Search for the cell housing the specified text and yield its (x, y) center coordinate. 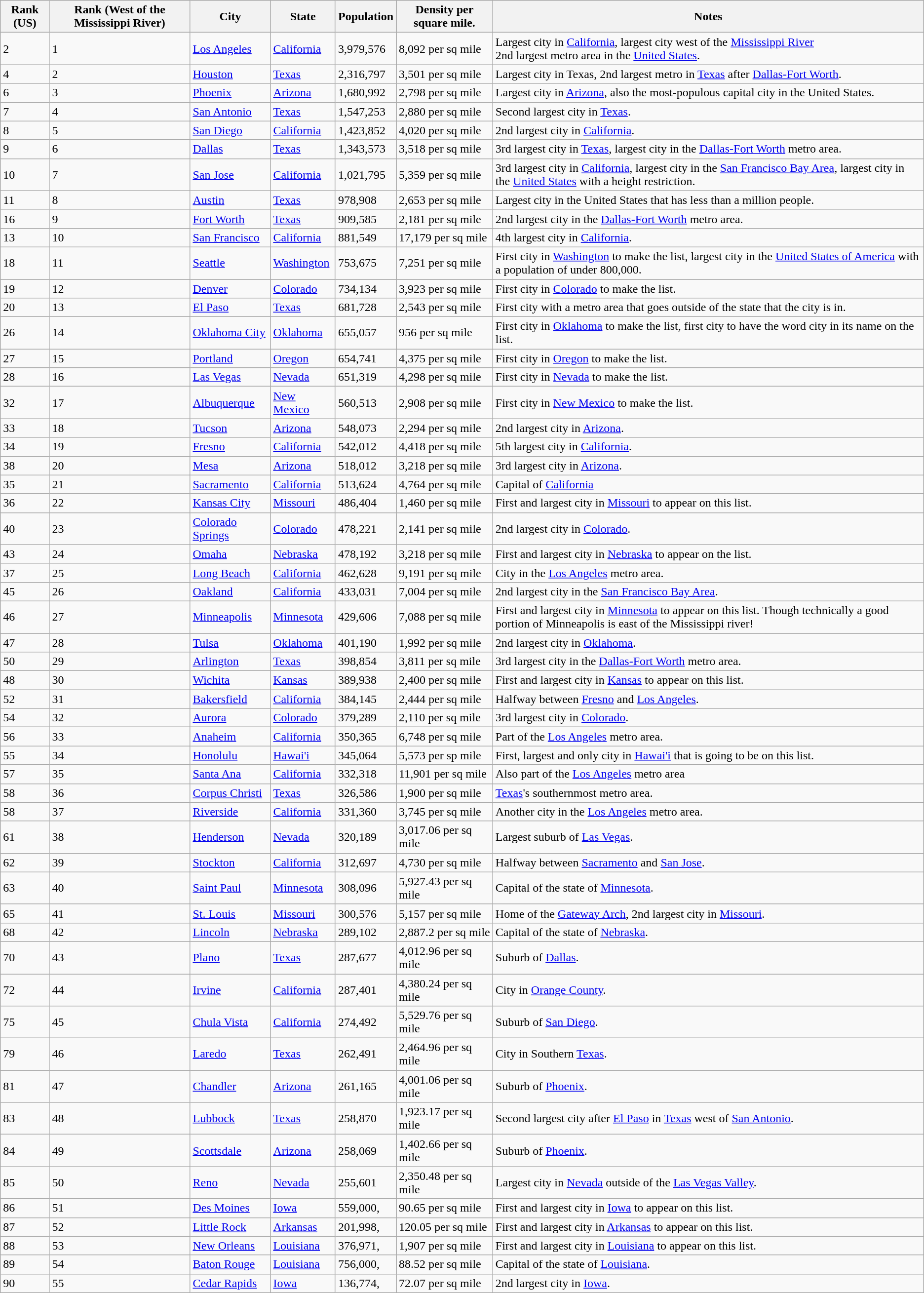
81 (25, 1086)
17,179 per sq mile (445, 237)
Rank (US) (25, 17)
4,418 per sq mile (445, 447)
2,181 per sq mile (445, 219)
4,730 per sq mile (445, 862)
2,908 per sq mile (445, 403)
433,031 (365, 591)
Kansas City (230, 503)
300,576 (365, 913)
Long Beach (230, 573)
3rd largest city in California, largest city in the San Francisco Bay Area, largest city in the United States with a height restriction. (708, 175)
New Orleans (230, 1246)
Austin (230, 200)
1,907 per sq mile (445, 1246)
Houston (230, 74)
398,854 (365, 662)
734,134 (365, 289)
First city in Oklahoma to make the list, first city to have the word city in its name on the list. (708, 333)
Part of the Los Angeles metro area. (708, 737)
4,012.96 per sq mile (445, 958)
255,601 (365, 1183)
14 (119, 333)
518,012 (365, 466)
Aurora (230, 718)
Plano (230, 958)
El Paso (230, 308)
258,870 (365, 1119)
Las Vegas (230, 377)
3,811 per sq mile (445, 662)
2,444 per sq mile (445, 699)
Henderson (230, 837)
201,998, (365, 1227)
3rd largest city in Texas, largest city in the Dallas-Fort Worth metro area. (708, 149)
44 (119, 989)
Baton Rouge (230, 1264)
2,141 per sq mile (445, 528)
513,624 (365, 484)
89 (25, 1264)
Arlington (230, 662)
First city in New Mexico to make the list. (708, 403)
Dallas (230, 149)
First city in Washington to make the list, largest city in the United States of America with a population of under 800,000. (708, 263)
2nd largest city in Iowa. (708, 1283)
57 (25, 774)
Kansas (303, 680)
5 (119, 130)
5,927.43 per sq mile (445, 888)
681,728 (365, 308)
First and largest city in Missouri to appear on this list. (708, 503)
1 (119, 48)
First and largest city in Louisiana to appear on this list. (708, 1246)
Des Moines (230, 1208)
2nd largest city in Colorado. (708, 528)
First and largest city in Minnesota to appear on this list. Though technically a good portion of Minneapolis is east of the Mississippi river! (708, 617)
City in Southern Texas. (708, 1055)
Irvine (230, 989)
389,938 (365, 680)
51 (119, 1208)
3,518 per sq mile (445, 149)
First and largest city in Arkansas to appear on this list. (708, 1227)
Stockton (230, 862)
559,000, (365, 1208)
86 (25, 1208)
2nd largest city in the Dallas-Fort Worth metro area. (708, 219)
88.52 per sq mile (445, 1264)
State (303, 17)
Bakersfield (230, 699)
4,375 per sq mile (445, 358)
53 (119, 1246)
Mesa (230, 466)
62 (25, 862)
462,628 (365, 573)
25 (119, 573)
First city in Oregon to make the list. (708, 358)
Largest city in Nevada outside of the Las Vegas Valley. (708, 1183)
Oregon (303, 358)
Largest city in Arizona, also the most-populous capital city in the United States. (708, 93)
Riverside (230, 812)
956 per sq mile (445, 333)
3rd largest city in Colorado. (708, 718)
Oklahoma City (230, 333)
654,741 (365, 358)
San Francisco (230, 237)
542,012 (365, 447)
655,057 (365, 333)
2nd largest city in Arizona. (708, 428)
287,677 (365, 958)
90.65 per sq mile (445, 1208)
Another city in the Los Angeles metro area. (708, 812)
Suburb of Dallas. (708, 958)
Minneapolis (230, 617)
Santa Ana (230, 774)
3,923 per sq mile (445, 289)
1,680,992 (365, 93)
5,573 per sp mile (445, 755)
9,191 per sq mile (445, 573)
Lincoln (230, 932)
First city in Colorado to make the list. (708, 289)
5th largest city in California. (708, 447)
24 (119, 554)
560,513 (365, 403)
42 (119, 932)
12 (119, 289)
274,492 (365, 1022)
Sacramento (230, 484)
3rd largest city in Arizona. (708, 466)
2,464.96 per sq mile (445, 1055)
1,460 per sq mile (445, 503)
Largest suburb of Las Vegas. (708, 837)
2nd largest city in California. (708, 130)
41 (119, 913)
Cedar Rapids (230, 1283)
Laredo (230, 1055)
San Antonio (230, 112)
Denver (230, 289)
Home of the Gateway Arch, 2nd largest city in Missouri. (708, 913)
Largest city in California, largest city west of the Mississippi River2nd largest metro area in the United States. (708, 48)
1,992 per sq mile (445, 642)
2,316,797 (365, 74)
3,501 per sq mile (445, 74)
Chula Vista (230, 1022)
Seattle (230, 263)
15 (119, 358)
Fresno (230, 447)
384,145 (365, 699)
258,069 (365, 1150)
909,585 (365, 219)
Suburb of San Diego. (708, 1022)
2,294 per sq mile (445, 428)
4,298 per sq mile (445, 377)
70 (25, 958)
Halfway between Fresno and Los Angeles. (708, 699)
287,401 (365, 989)
22 (119, 503)
Oakland (230, 591)
478,221 (365, 528)
1,900 per sq mile (445, 793)
262,491 (365, 1055)
1,923.17 per sq mile (445, 1119)
Arkansas (303, 1227)
Hawai'i (303, 755)
4,380.24 per sq mile (445, 989)
Saint Paul (230, 888)
7,088 per sq mile (445, 617)
881,549 (365, 237)
City in the Los Angeles metro area. (708, 573)
Capital of the state of Louisiana. (708, 1264)
Little Rock (230, 1227)
17 (119, 403)
320,189 (365, 837)
Fort Worth (230, 219)
4,764 per sq mile (445, 484)
Lubbock (230, 1119)
72.07 per sq mile (445, 1283)
6,748 per sq mile (445, 737)
308,096 (365, 888)
First, largest and only city in Hawai'i that is going to be on this list. (708, 755)
486,404 (365, 503)
1,423,852 (365, 130)
Population (365, 17)
978,908 (365, 200)
79 (25, 1055)
376,971, (365, 1246)
Largest city in Texas, 2nd largest metro in Texas after Dallas-Fort Worth. (708, 74)
56 (25, 737)
350,365 (365, 737)
New Mexico (303, 403)
1,343,573 (365, 149)
21 (119, 484)
5,359 per sq mile (445, 175)
Reno (230, 1183)
2,543 per sq mile (445, 308)
Rank (West of the Mississippi River) (119, 17)
4,020 per sq mile (445, 130)
Capital of the state of Nebraska. (708, 932)
3,979,576 (365, 48)
Omaha (230, 554)
Halfway between Sacramento and San Jose. (708, 862)
Portland (230, 358)
75 (25, 1022)
St. Louis (230, 913)
83 (25, 1119)
2,653 per sq mile (445, 200)
First city in Nevada to make the list. (708, 377)
2nd largest city in the San Francisco Bay Area. (708, 591)
3,017.06 per sq mile (445, 837)
2,798 per sq mile (445, 93)
Texas's southernmost metro area. (708, 793)
753,675 (365, 263)
68 (25, 932)
Tulsa (230, 642)
1,547,253 (365, 112)
31 (119, 699)
65 (25, 913)
Albuquerque (230, 403)
332,318 (365, 774)
23 (119, 528)
312,697 (365, 862)
401,190 (365, 642)
1,402.66 per sq mile (445, 1150)
First and largest city in Iowa to appear on this list. (708, 1208)
345,064 (365, 755)
Scottsdale (230, 1150)
3rd largest city in the Dallas-Fort Worth metro area. (708, 662)
87 (25, 1227)
2,350.48 per sq mile (445, 1183)
2,887.2 per sq mile (445, 932)
San Jose (230, 175)
3,745 per sq mile (445, 812)
4,001.06 per sq mile (445, 1086)
8,092 per sq mile (445, 48)
San Diego (230, 130)
7,004 per sq mile (445, 591)
548,073 (365, 428)
City (230, 17)
261,165 (365, 1086)
5,529.76 per sq mile (445, 1022)
2,880 per sq mile (445, 112)
756,000, (365, 1264)
72 (25, 989)
Tucson (230, 428)
Second largest city in Texas. (708, 112)
Honolulu (230, 755)
84 (25, 1150)
85 (25, 1183)
4th largest city in California. (708, 237)
379,289 (365, 718)
478,192 (365, 554)
Washington (303, 263)
Notes (708, 17)
120.05 per sq mile (445, 1227)
49 (119, 1150)
2,400 per sq mile (445, 680)
136,774, (365, 1283)
2,110 per sq mile (445, 718)
First city with a metro area that goes outside of the state that the city is in. (708, 308)
First and largest city in Nebraska to appear on the list. (708, 554)
Wichita (230, 680)
Chandler (230, 1086)
Los Angeles (230, 48)
61 (25, 837)
Second largest city after El Paso in Texas west of San Antonio. (708, 1119)
Density per square mile. (445, 17)
5,157 per sq mile (445, 913)
Anaheim (230, 737)
331,360 (365, 812)
90 (25, 1283)
First and largest city in Kansas to appear on this list. (708, 680)
Phoenix (230, 93)
2nd largest city in Oklahoma. (708, 642)
Capital of the state of Minnesota. (708, 888)
Also part of the Los Angeles metro area (708, 774)
Corpus Christi (230, 793)
Capital of California (708, 484)
City in Orange County. (708, 989)
1,021,795 (365, 175)
11,901 per sq mile (445, 774)
7,251 per sq mile (445, 263)
30 (119, 680)
326,586 (365, 793)
29 (119, 662)
289,102 (365, 932)
651,319 (365, 377)
63 (25, 888)
429,606 (365, 617)
3 (119, 93)
Colorado Springs (230, 528)
Largest city in the United States that has less than a million people. (708, 200)
39 (119, 862)
88 (25, 1246)
